Output the [X, Y] coordinate of the center of the cell containing the given text.  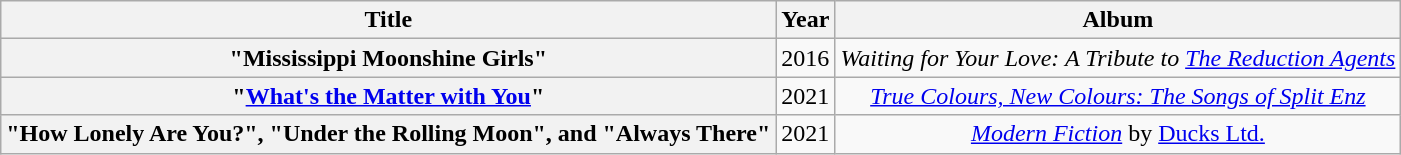
Year [806, 20]
Modern Fiction by Ducks Ltd. [1118, 134]
"How Lonely Are You?", "Under the Rolling Moon", and "Always There" [388, 134]
"What's the Matter with You" [388, 96]
"Mississippi Moonshine Girls" [388, 58]
Waiting for Your Love: A Tribute to The Reduction Agents [1118, 58]
Album [1118, 20]
True Colours, New Colours: The Songs of Split Enz [1118, 96]
2016 [806, 58]
Title [388, 20]
